Find where the given text appears and provide that cell's center as [x, y] coordinate. 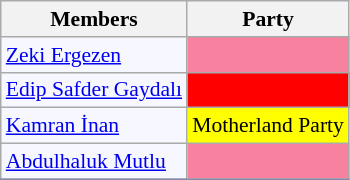
Party [268, 19]
Motherland Party [268, 126]
Abdulhaluk Mutlu [94, 162]
Kamran İnan [94, 126]
Zeki Ergezen [94, 55]
Edip Safder Gaydalı [94, 90]
Members [94, 19]
